Identify which cell holds the provided text, then report its (X, Y) central coordinate. 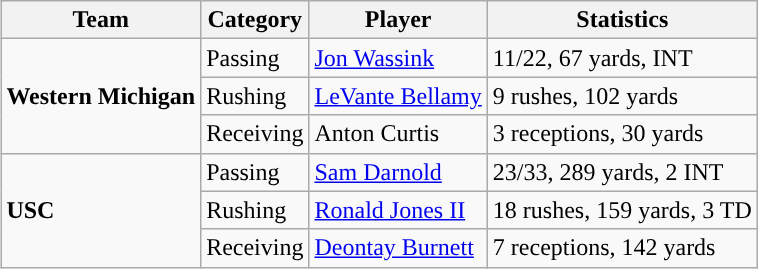
Player (398, 20)
23/33, 289 yards, 2 INT (622, 172)
11/22, 67 yards, INT (622, 58)
Statistics (622, 20)
LeVante Bellamy (398, 96)
Anton Curtis (398, 134)
9 rushes, 102 yards (622, 96)
18 rushes, 159 yards, 3 TD (622, 210)
7 receptions, 142 yards (622, 248)
Deontay Burnett (398, 248)
Team (101, 20)
Western Michigan (101, 96)
USC (101, 210)
3 receptions, 30 yards (622, 134)
Ronald Jones II (398, 210)
Jon Wassink (398, 58)
Sam Darnold (398, 172)
Category (255, 20)
